Provide the [X, Y] coordinate of the cell's center where the given text is located.  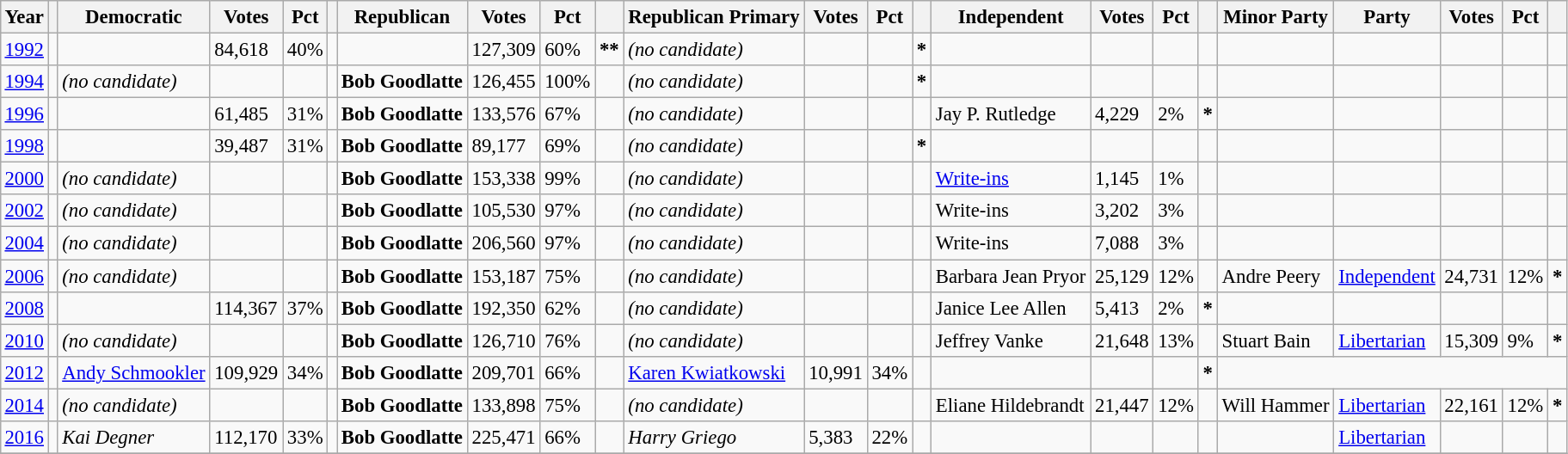
39,487 [246, 146]
Andy Schmookler [134, 372]
Year [24, 17]
62% [568, 308]
112,170 [246, 437]
Karen Kwiatkowski [714, 372]
126,455 [504, 82]
84,618 [246, 49]
Minor Party [1276, 17]
2010 [24, 340]
2002 [24, 211]
21,447 [1122, 405]
99% [568, 179]
114,367 [246, 308]
Eliane Hildebrandt [1012, 405]
1992 [24, 49]
4,229 [1122, 114]
** [609, 49]
1% [1176, 179]
2012 [24, 372]
22% [889, 437]
33% [305, 437]
10,991 [836, 372]
2006 [24, 276]
153,338 [504, 179]
Jeffrey Vanke [1012, 340]
Republican [403, 17]
126,710 [504, 340]
2000 [24, 179]
67% [568, 114]
1998 [24, 146]
Janice Lee Allen [1012, 308]
100% [568, 82]
192,350 [504, 308]
7,088 [1122, 243]
133,898 [504, 405]
3,202 [1122, 211]
Democratic [134, 17]
2016 [24, 437]
22,161 [1471, 405]
13% [1176, 340]
60% [568, 49]
Kai Degner [134, 437]
153,187 [504, 276]
Barbara Jean Pryor [1012, 276]
69% [568, 146]
40% [305, 49]
76% [568, 340]
89,177 [504, 146]
9% [1525, 340]
Party [1387, 17]
5,413 [1122, 308]
209,701 [504, 372]
Will Hammer [1276, 405]
Stuart Bain [1276, 340]
2014 [24, 405]
Jay P. Rutledge [1012, 114]
133,576 [504, 114]
109,929 [246, 372]
61,485 [246, 114]
206,560 [504, 243]
24,731 [1471, 276]
Andre Peery [1276, 276]
1996 [24, 114]
21,648 [1122, 340]
105,530 [504, 211]
5,383 [836, 437]
225,471 [504, 437]
127,309 [504, 49]
1994 [24, 82]
2008 [24, 308]
37% [305, 308]
Harry Griego [714, 437]
Republican Primary [714, 17]
1,145 [1122, 179]
15,309 [1471, 340]
25,129 [1122, 276]
2004 [24, 243]
